Determine the (x, y) coordinate at the center of the cell enclosing the given text.  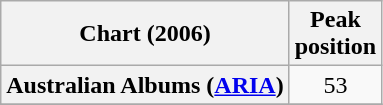
53 (335, 85)
Chart (2006) (145, 34)
Australian Albums (ARIA) (145, 85)
Peakposition (335, 34)
